Search for the cell housing the specified text and yield its [x, y] center coordinate. 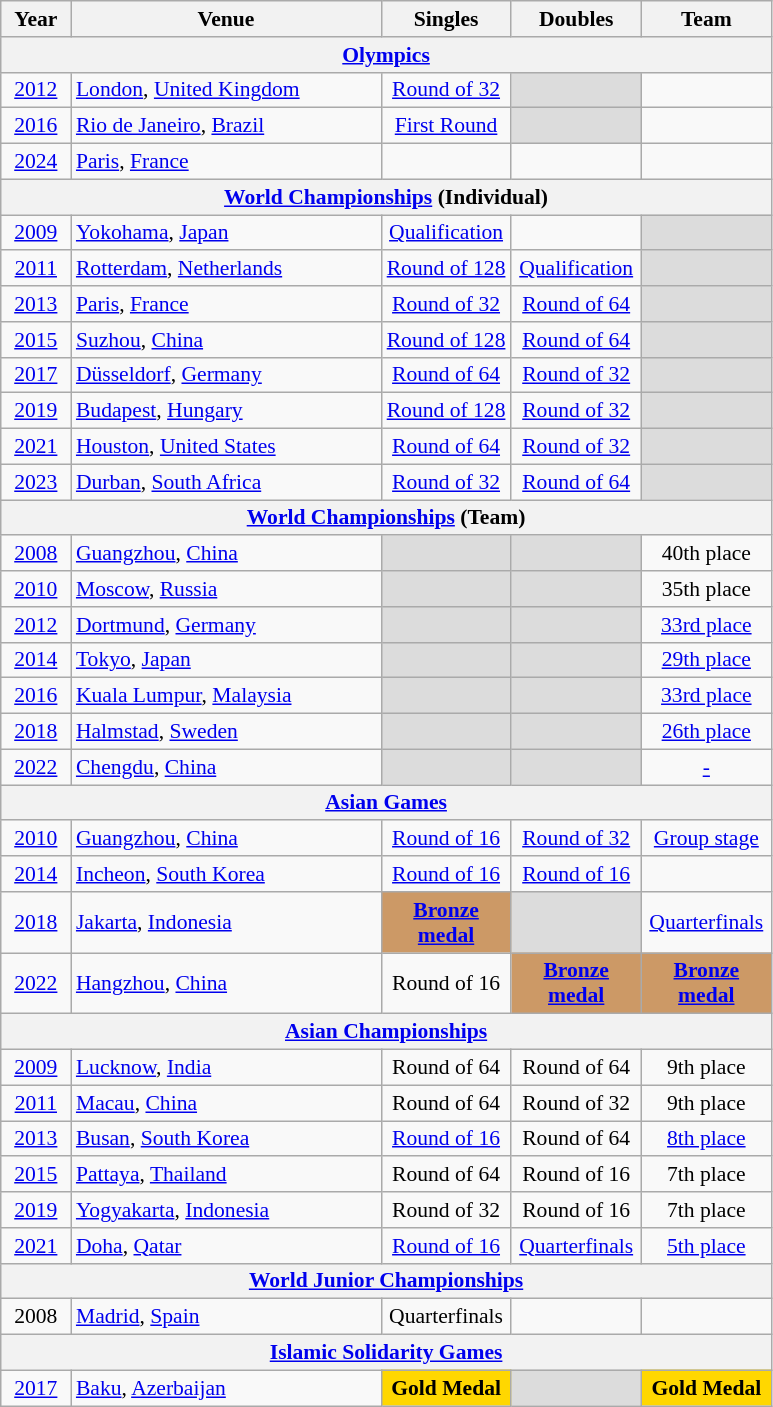
29th place [706, 660]
Islamic Solidarity Games [386, 1353]
35th place [706, 589]
Asian Games [386, 803]
Olympics [386, 55]
Singles [446, 19]
Incheon, South Korea [226, 874]
Macau, China [226, 1103]
Year [36, 19]
2024 [36, 162]
40th place [706, 554]
Busan, South Korea [226, 1139]
5th place [706, 1246]
2023 [36, 482]
Budapest, Hungary [226, 411]
Rotterdam, Netherlands [226, 269]
Yokohama, Japan [226, 233]
Hangzhou, China [226, 984]
Durban, South Africa [226, 482]
Dortmund, Germany [226, 625]
Baku, Azerbaijan [226, 1388]
London, United Kingdom [226, 90]
Suzhou, China [226, 340]
Madrid, Spain [226, 1317]
Team [706, 19]
Group stage [706, 839]
8th place [706, 1139]
Kuala Lumpur, Malaysia [226, 696]
- [706, 767]
Lucknow, India [226, 1068]
World Junior Championships [386, 1281]
Doha, Qatar [226, 1246]
Yogyakarta, Indonesia [226, 1210]
Tokyo, Japan [226, 660]
Moscow, Russia [226, 589]
Chengdu, China [226, 767]
Rio de Janeiro, Brazil [226, 126]
Houston, United States [226, 447]
First Round [446, 126]
World Championships (Team) [386, 518]
Pattaya, Thailand [226, 1175]
World Championships (Individual) [386, 197]
Doubles [576, 19]
Düsseldorf, Germany [226, 375]
Jakarta, Indonesia [226, 922]
Asian Championships [386, 1032]
Venue [226, 19]
Halmstad, Sweden [226, 732]
26th place [706, 732]
